Pinpoint the cell where the given text exists, returning its [X, Y] midpoint coordinate. 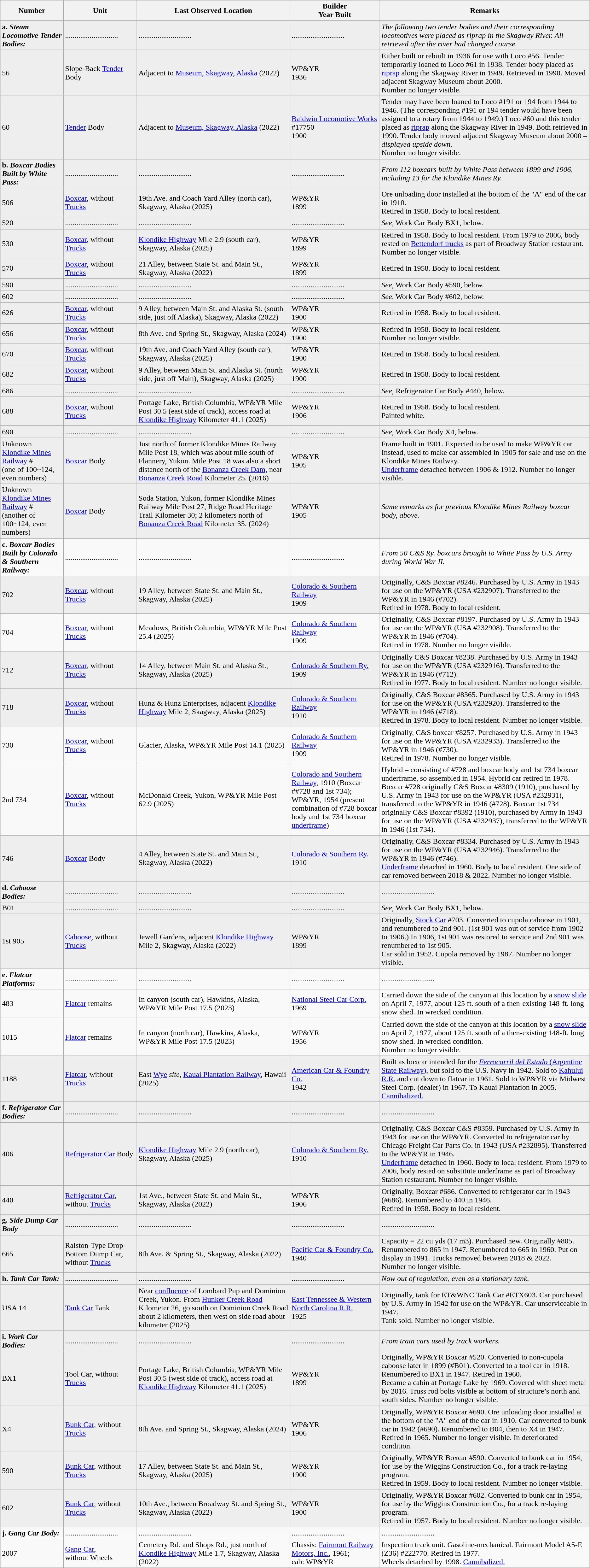
Jewell Gardens, adjacent Klondike Highway Mile 2, Skagway, Alaska (2022) [213, 941]
56 [32, 73]
19 Alley, between State St. and Main St., Skagway, Alaska (2025) [213, 595]
WP&YR1936 [335, 73]
2nd 734 [32, 799]
440 [32, 1200]
i. Work Car Bodies: [32, 1341]
2007 [32, 1553]
406 [32, 1154]
Tank Car Tank [100, 1307]
Colorado & Southern Railway1910 [335, 707]
In canyon (north car), Hawkins, Alaska, WP&YR Mile Post 17.5 (2023) [213, 1037]
Remarks [485, 11]
686 [32, 391]
19th Ave. and Coach Yard Alley (north car), Skagway, Alaska (2025) [213, 203]
Glacier, Alaska, WP&YR Mile Post 14.1 (2025) [213, 745]
60 [32, 127]
Unknown Klondike Mines Railway #(another of 100~124, even numbers) [32, 511]
682 [32, 375]
National Steel Car Corp.1969 [335, 1004]
See, Work Car Body #590, below. [485, 285]
570 [32, 268]
8th Ave. & Spring St., Skagway, Alaska (2022) [213, 1254]
East Wye site, Kauai Plantation Railway, Hawaii (2025) [213, 1079]
Ralston-Type Drop-Bottom Dump Car, without Trucks [100, 1254]
East Tennessee & Western North Carolina R.R.1925 [335, 1307]
See, Refrigerator Car Body #440, below. [485, 391]
BuilderYear Built [335, 11]
b. Boxcar Bodies Built by White Pass: [32, 173]
1188 [32, 1079]
Klondike Highway Mile 2.9 (south car), Skagway, Alaska (2025) [213, 244]
See, Work Car Body #602, below. [485, 297]
1st 905 [32, 941]
Pacific Car & Foundry Co.1940 [335, 1254]
520 [32, 223]
656 [32, 333]
690 [32, 432]
4 Alley, between State St. and Main St., Skagway, Alaska (2022) [213, 858]
Unit [100, 11]
Refrigerator Car Body [100, 1154]
f. Refrigerator Car Bodies: [32, 1112]
h. Tank Car Tank: [32, 1278]
10th Ave., between Broadway St. and Spring St., Skagway, Alaska (2022) [213, 1508]
702 [32, 595]
Retired in 1958. Body to local resident.Painted white. [485, 411]
Hunz & Hunz Enterprises, adjacent Klondike Highway Mile 2, Skagway, Alaska (2025) [213, 707]
Flatcar, without Trucks [100, 1079]
Inspection track unit. Gasoline-mechanical. Fairmont Model A5-E (Z36) #222770. Retired in 1977.Wheels detached by 1998. Cannibalized. [485, 1553]
Same remarks as for previous Klondike Mines Railway boxcar body, above. [485, 511]
From 50 C&S Ry. boxcars brought to White Pass by U.S. Army during World War II. [485, 557]
688 [32, 411]
Baldwin Locomotive Works #177501900 [335, 127]
Refrigerator Car, without Trucks [100, 1200]
BX1 [32, 1378]
14 Alley, between Main St. and Alaska St., Skagway, Alaska (2025) [213, 670]
9 Alley, between Main St. and Alaska St. (south side, just off Alaska), Skagway, Alaska (2022) [213, 313]
Caboose, without Trucks [100, 941]
c. Boxcar Bodies Built by Colorado & Southern Railway: [32, 557]
Colorado & Southern Ry.1909 [335, 670]
Colorado and Southern Railway, 1910 (Boxcar ##728 and 1st 734);WP&YR, 1954 (present combination of #728 boxcar body and 1st 734 boxcar underframe) [335, 799]
Chassis: Fairmont Railway Motors, Inc., 1961;cab: WP&YR [335, 1553]
506 [32, 203]
Slope-Back Tender Body [100, 73]
746 [32, 858]
WP&YR1956 [335, 1037]
Ore unloading door installed at the bottom of the "A" end of the car in 1910.Retired in 1958. Body to local resident. [485, 203]
670 [32, 354]
USA 14 [32, 1307]
9 Alley, between Main St. and Alaska St. (north side, just off Main), Skagway, Alaska (2025) [213, 375]
Now out of regulation, even as a stationary tank. [485, 1278]
Number [32, 11]
Cemetery Rd. and Shops Rd., just north of Klondike Highway Mile 1.7, Skagway, Alaska (2022) [213, 1553]
704 [32, 632]
See, Work Car Body X4, below. [485, 432]
d. Caboose Bodies: [32, 891]
483 [32, 1004]
Retired in 1958. Body to local resident.Number no longer visible. [485, 333]
e. Flatcar Platforms: [32, 979]
American Car & Foundry Co.1942 [335, 1079]
Portage Lake, British Columbia, WP&YR Mile Post 30.5 (west side of track), access road at Klondike Highway Kilometer 41.1 (2025) [213, 1378]
665 [32, 1254]
Meadows, British Columbia, WP&YR Mile Post 25.4 (2025) [213, 632]
McDonald Creek, Yukon, WP&YR Mile Post 62.9 (2025) [213, 799]
a. Steam Locomotive Tender Bodies: [32, 35]
718 [32, 707]
21 Alley, between State St. and Main St., Skagway, Alaska (2022) [213, 268]
Portage Lake, British Columbia, WP&YR Mile Post 30.5 (east side of track), access road at Klondike Highway Kilometer 41.1 (2025) [213, 411]
In canyon (south car), Hawkins, Alaska, WP&YR Mile Post 17.5 (2023) [213, 1004]
From 112 boxcars built by White Pass between 1899 and 1906, including 13 for the Klondike Mines Ry. [485, 173]
Tool Car, without Trucks [100, 1378]
Tender Body [100, 127]
626 [32, 313]
Unknown Klondike Mines Railway #(one of 100~124, even numbers) [32, 461]
X4 [32, 1429]
530 [32, 244]
g. Side Dump Car Body [32, 1224]
712 [32, 670]
1st Ave., between State St. and Main St., Skagway, Alaska (2022) [213, 1200]
B01 [32, 908]
730 [32, 745]
19th Ave. and Coach Yard Alley (south car), Skagway, Alaska (2025) [213, 354]
j. Gang Car Body: [32, 1533]
Originally, Boxcar #686. Converted to refrigerator car in 1943 (#686). Renumbered to 440 in 1946.Retired in 1958. Body to local resident. [485, 1200]
Gang Car,without Wheels [100, 1553]
From train cars used by track workers. [485, 1341]
17 Alley, between State St. and Main St., Skagway, Alaska (2025) [213, 1471]
Last Observed Location [213, 11]
1015 [32, 1037]
Klondike Highway Mile 2.9 (north car), Skagway, Alaska (2025) [213, 1154]
